Return (x, y) of the center of cell containing provided text 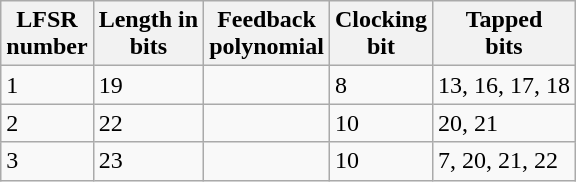
13, 16, 17, 18 (504, 85)
22 (148, 123)
19 (148, 85)
7, 20, 21, 22 (504, 161)
LFSRnumber (47, 34)
23 (148, 161)
Length in bits (148, 34)
8 (380, 85)
Clocking bit (380, 34)
3 (47, 161)
20, 21 (504, 123)
Feedback polynomial (267, 34)
2 (47, 123)
Tapped bits (504, 34)
1 (47, 85)
